Detect which cell encompasses the target text, then output its [x, y] center coordinate. 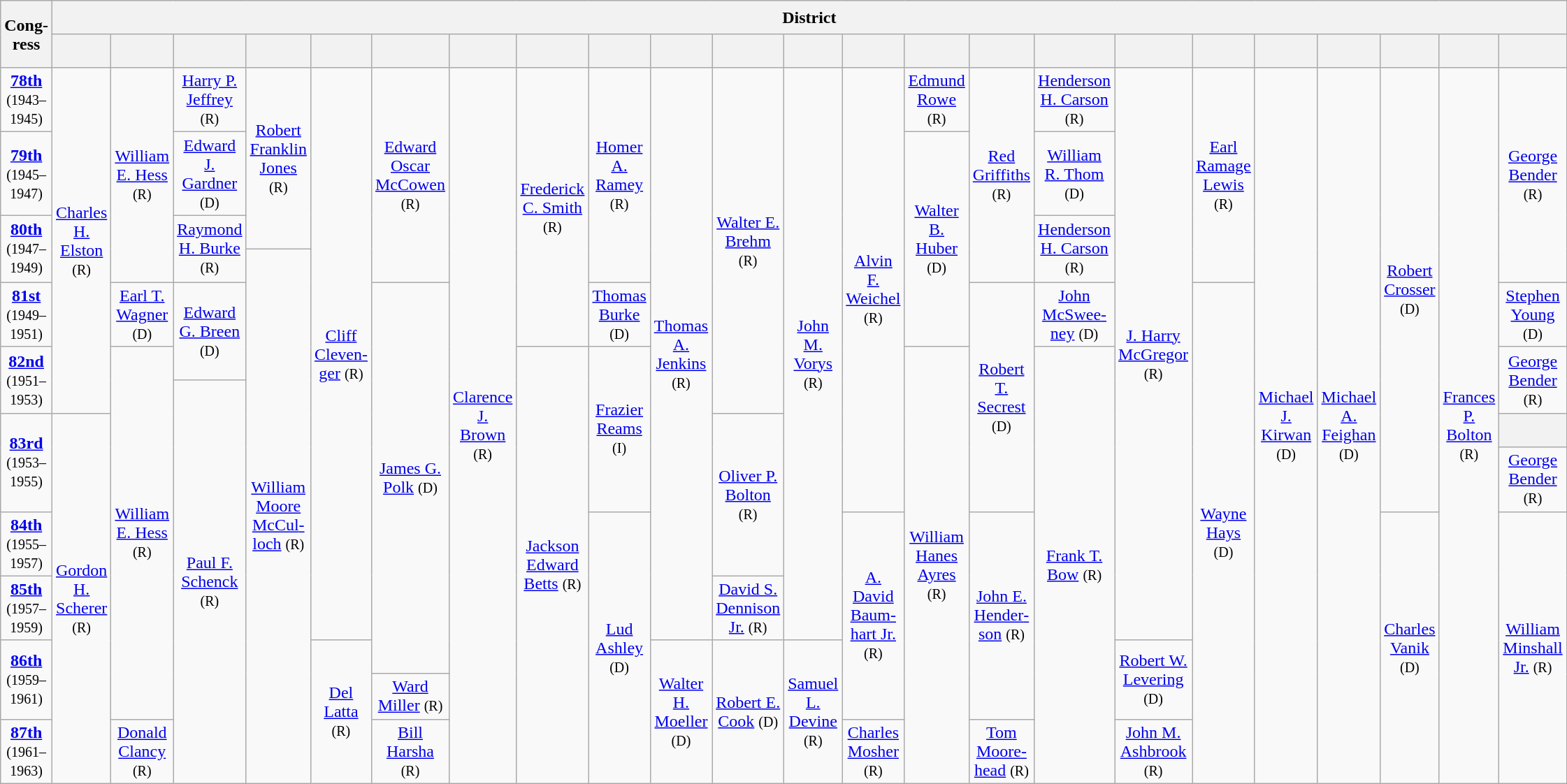
79th(1945–1947) [27, 173]
Wayne Hays (D) [1224, 532]
Donald Clancy (R) [143, 751]
Frank T. Bow (R) [1075, 565]
Cong­ress [27, 34]
Tom Moore­head (R) [1001, 751]
Charles H. Elston (R) [81, 240]
Charles Mosher (R) [874, 751]
Stephen Young (D) [1533, 314]
Edward G. Breen (D) [210, 331]
Frazier Reams (I) [619, 429]
District [809, 17]
86th(1959–1961) [27, 679]
Earl Ramage Lewis (R) [1224, 175]
John McSwee­ney (D) [1075, 314]
Robert E. Cook (D) [748, 711]
78th(1943–1945) [27, 100]
William R. Thom (D) [1075, 173]
Edward J. Gardner (D) [210, 173]
Cliff Cleven­ger (R) [341, 354]
Robert T. Secrest (D) [1001, 397]
Thomas Burke (D) [619, 314]
Jackson Edward Betts (R) [552, 565]
80th(1947–1949) [27, 249]
Frederick C. Smith (R) [552, 207]
John M. Ash­brook (R) [1153, 751]
Thomas A. Jenkins (R) [681, 354]
Edward Oscar McCowen (R) [410, 175]
J. Harry McGregor (R) [1153, 354]
Ward Miller (R) [410, 696]
John M. Vorys (R) [814, 354]
Bill Harsha (R) [410, 751]
Alvin F. Weichel (R) [874, 289]
Frances P. Bolton (R) [1469, 426]
John E. Hender­son (R) [1001, 615]
Harry P. Jeffrey (R) [210, 100]
82nd(1951–1953) [27, 380]
William Hanes Ayres (R) [937, 565]
Paul F. Schenck (R) [210, 581]
83rd(1953–1955) [27, 463]
A. David Baum­hart Jr. (R) [874, 615]
Walter E. Brehm (R) [748, 240]
Samuel L. Devine (R) [814, 711]
87th(1961–1963) [27, 751]
Clarence J. Brown (R) [483, 426]
Walter B. Huber (D) [937, 239]
Edmund Rowe (R) [937, 100]
William Minshall Jr. (R) [1533, 647]
Earl T. Wagner (D) [143, 314]
81st(1949–1951) [27, 314]
Michael A. Feighan (D) [1349, 426]
Homer A. Ramey (R) [619, 175]
Robert Crosser (D) [1410, 289]
Red Griffiths (R) [1001, 175]
Raymond H. Burke (R) [210, 249]
Lud Ashley (D) [619, 647]
David S. Dennison Jr. (R) [748, 608]
William Moore McCul­loch (R) [278, 516]
Del Latta (R) [341, 711]
James G. Polk (D) [410, 478]
85th(1957–1959) [27, 608]
Charles Vanik (D) [1410, 647]
Robert Franklin Jones (R) [278, 158]
Oliver P. Bolton (R) [748, 495]
Walter H. Moeller (D) [681, 711]
Gordon H. Scherer (R) [81, 598]
Robert W. Levering (D) [1153, 679]
Michael J. Kirwan (D) [1286, 426]
84th(1955–1957) [27, 544]
